Scan for the cell matching the given text and deliver its [X, Y] coordinate at center. 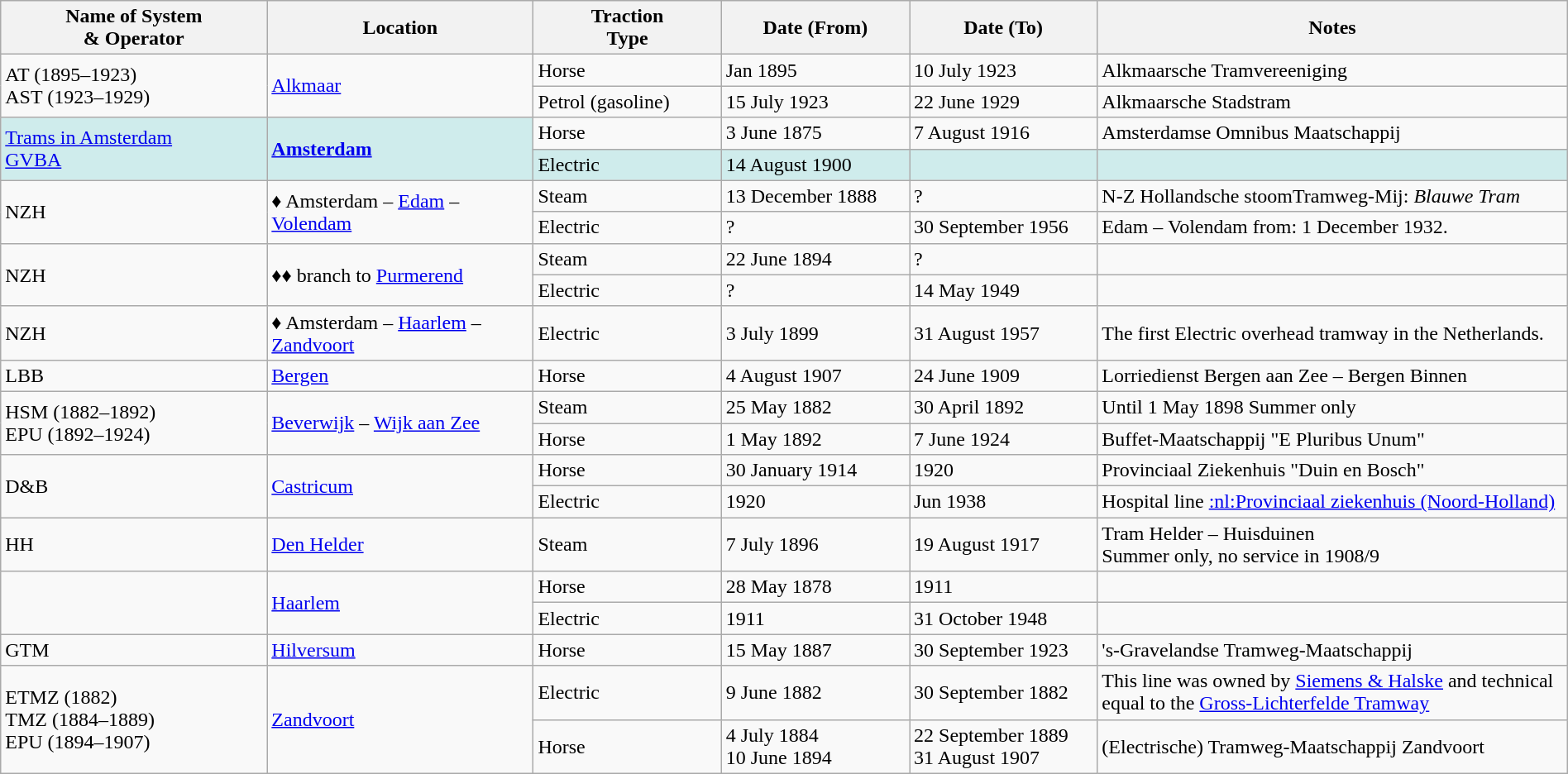
Jan 1895 [815, 70]
3 July 1899 [815, 332]
N-Z Hollandsche stoomTramweg-Mij: Blauwe Tram [1332, 196]
10 July 1923 [1004, 70]
Tram Helder – Huisduinen Summer only, no service in 1908/9 [1332, 544]
This line was owned by Siemens & Halske and technical equal to the Gross-Lichterfelde Tramway [1332, 693]
31 October 1948 [1004, 619]
30 September 1882 [1004, 693]
30 September 1923 [1004, 650]
♦ Amsterdam – Haarlem – Zandvoort [400, 332]
Amsterdam [400, 149]
(Electrische) Tramweg-Maatschappij Zandvoort [1332, 746]
Until 1 May 1898 Summer only [1332, 407]
's-Gravelandse Tramweg-Maatschappij [1332, 650]
Trams in AmsterdamGVBA [134, 149]
30 January 1914 [815, 471]
Petrol (gasoline) [627, 102]
Bergen [400, 375]
Alkmaarsche Tramvereeniging [1332, 70]
Provinciaal Ziekenhuis "Duin en Bosch" [1332, 471]
Zandvoort [400, 719]
Jun 1938 [1004, 502]
3 June 1875 [815, 133]
14 August 1900 [815, 165]
9 June 1882 [815, 693]
1 May 1892 [815, 439]
Hospital line :nl:Provinciaal ziekenhuis (Noord-Holland) [1332, 502]
Date (To) [1004, 28]
25 May 1882 [815, 407]
7 July 1896 [815, 544]
22 June 1894 [815, 259]
Location [400, 28]
30 September 1956 [1004, 227]
LBB [134, 375]
7 August 1916 [1004, 133]
4 August 1907 [815, 375]
15 May 1887 [815, 650]
22 September 1889 31 August 1907 [1004, 746]
15 July 1923 [815, 102]
Notes [1332, 28]
22 June 1929 [1004, 102]
Hilversum [400, 650]
GTM [134, 650]
Beverwijk – Wijk aan Zee [400, 423]
4 July 1884 10 June 1894 [815, 746]
♦ Amsterdam – Edam – Volendam [400, 212]
28 May 1878 [815, 587]
ETMZ (1882) TMZ (1884–1889) EPU (1894–1907) [134, 719]
D&B [134, 486]
Date (From) [815, 28]
TractionType [627, 28]
AT (1895–1923) AST (1923–1929) [134, 86]
7 June 1924 [1004, 439]
Den Helder [400, 544]
Amsterdamse Omnibus Maatschappij [1332, 133]
Buffet-Maatschappij "E Pluribus Unum" [1332, 439]
19 August 1917 [1004, 544]
14 May 1949 [1004, 290]
31 August 1957 [1004, 332]
Haarlem [400, 603]
Castricum [400, 486]
Name of System& Operator [134, 28]
Alkmaarsche Stadstram [1332, 102]
30 April 1892 [1004, 407]
The first Electric overhead tramway in the Netherlands. [1332, 332]
24 June 1909 [1004, 375]
13 December 1888 [815, 196]
HH [134, 544]
♦♦ branch to Purmerend [400, 275]
HSM (1882–1892) EPU (1892–1924) [134, 423]
Lorriedienst Bergen aan Zee – Bergen Binnen [1332, 375]
Edam – Volendam from: 1 December 1932. [1332, 227]
Alkmaar [400, 86]
